Return (X, Y) of the center of cell containing provided text 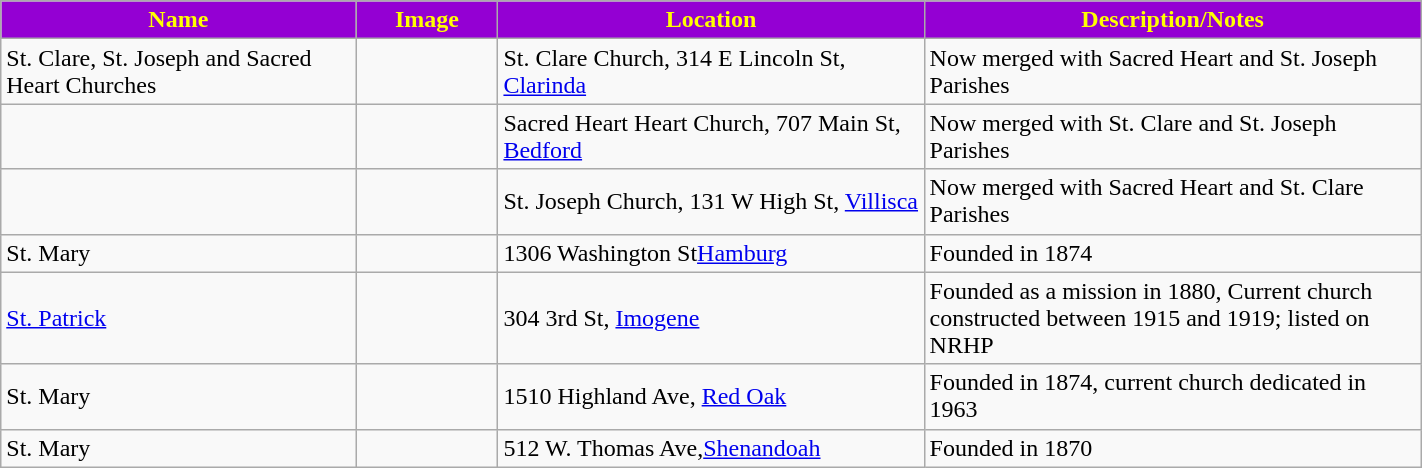
Location (711, 20)
Now merged with Sacred Heart and St. Clare Parishes (1172, 202)
St. Patrick (178, 318)
Name (178, 20)
Now merged with St. Clare and St. Joseph Parishes (1172, 136)
Image (427, 20)
Sacred Heart Heart Church, 707 Main St, Bedford (711, 136)
304 3rd St, Imogene (711, 318)
St. Clare, St. Joseph and Sacred Heart Churches (178, 72)
St. Joseph Church, 131 W High St, Villisca (711, 202)
Founded in 1870 (1172, 448)
1510 Highland Ave, Red Oak (711, 396)
Founded in 1874, current church dedicated in 1963 (1172, 396)
512 W. Thomas Ave,Shenandoah (711, 448)
Founded in 1874 (1172, 253)
Now merged with Sacred Heart and St. Joseph Parishes (1172, 72)
Founded as a mission in 1880, Current church constructed between 1915 and 1919; listed on NRHP (1172, 318)
Description/Notes (1172, 20)
1306 Washington StHamburg (711, 253)
St. Clare Church, 314 E Lincoln St, Clarinda (711, 72)
